Capture the cell that displays the provided text and extract its [x, y] central coordinate. 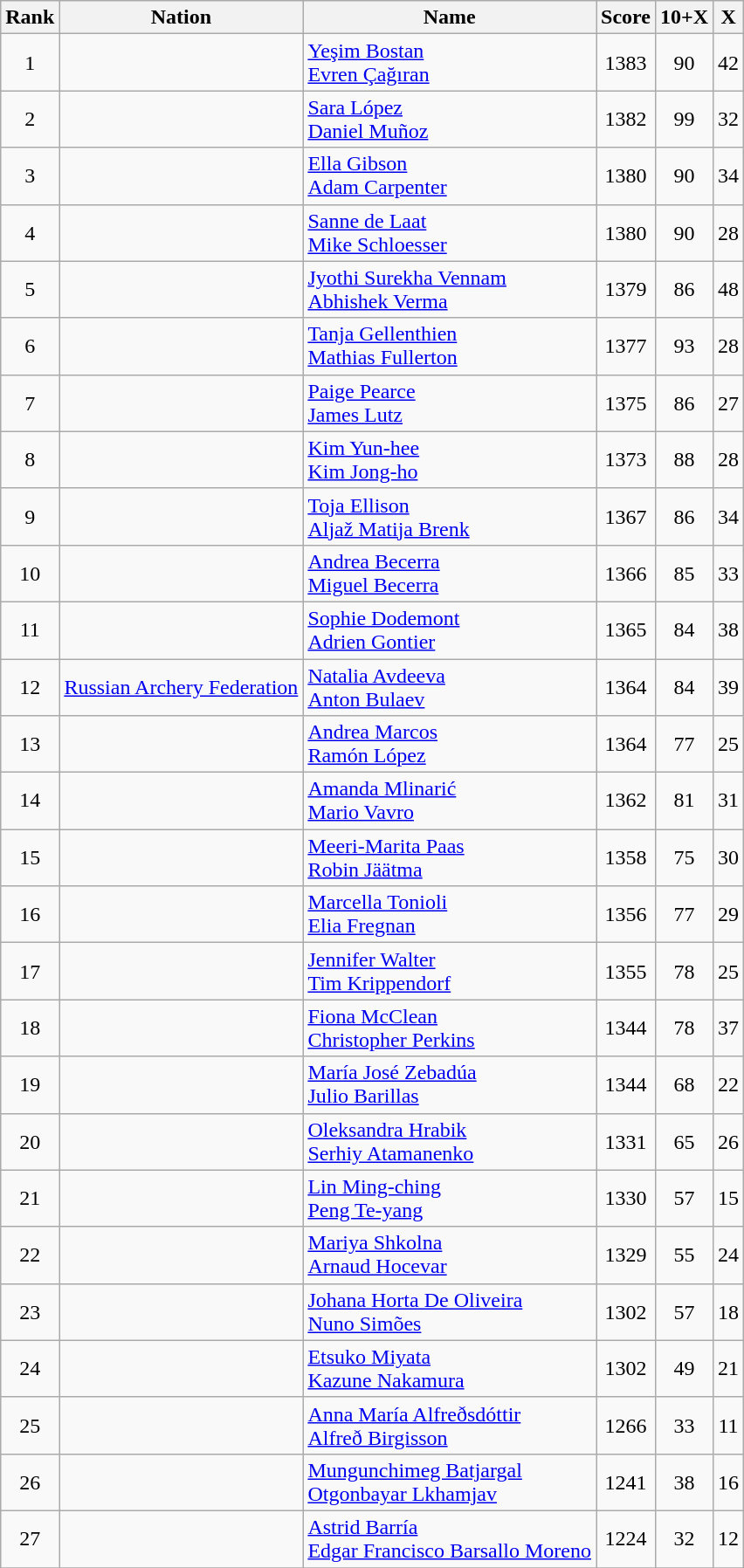
1330 [625, 1198]
55 [684, 1255]
Ella Gibson Adam Carpenter [450, 176]
Toja Ellison Aljaž Matija Brenk [450, 517]
4 [30, 232]
13 [30, 744]
1362 [625, 801]
23 [30, 1311]
Jyothi Surekha Vennam Abhishek Verma [450, 290]
6 [30, 346]
Jennifer Walter Tim Krippendorf [450, 971]
1266 [625, 1425]
1355 [625, 971]
Andrea Becerra Miguel Becerra [450, 573]
Marcella Tonioli Elia Fregnan [450, 915]
1379 [625, 290]
Fiona McClean Christopher Perkins [450, 1028]
29 [728, 915]
Etsuko Miyata Kazune Nakamura [450, 1369]
1356 [625, 915]
99 [684, 119]
Astrid Barría Edgar Francisco Barsallo Moreno [450, 1538]
Johana Horta De Oliveira Nuno Simões [450, 1311]
Name [450, 17]
1241 [625, 1482]
1224 [625, 1538]
Nation [182, 17]
1329 [625, 1255]
75 [684, 857]
Sanne de Laat Mike Schloesser [450, 232]
Yeşim Bostan Evren Çağıran [450, 63]
2 [30, 119]
1375 [625, 403]
68 [684, 1084]
20 [30, 1142]
5 [30, 290]
10+X [684, 17]
Natalia Avdeeva Anton Bulaev [450, 686]
1367 [625, 517]
1383 [625, 63]
85 [684, 573]
1366 [625, 573]
14 [30, 801]
31 [728, 801]
Kim Yun-hee Kim Jong-ho [450, 459]
30 [728, 857]
17 [30, 971]
Paige Pearce James Lutz [450, 403]
Sophie Dodemont Adrien Gontier [450, 630]
3 [30, 176]
1377 [625, 346]
Score [625, 17]
Tanja Gellenthien Mathias Fullerton [450, 346]
Mariya Shkolna Arnaud Hocevar [450, 1255]
Amanda Mlinarić Mario Vavro [450, 801]
1373 [625, 459]
Mungunchimeg Batjargal Otgonbayar Lkhamjav [450, 1482]
81 [684, 801]
1382 [625, 119]
39 [728, 686]
10 [30, 573]
42 [728, 63]
X [728, 17]
19 [30, 1084]
Anna María Alfreðsdóttir Alfreð Birgisson [450, 1425]
María José Zebadúa Julio Barillas [450, 1084]
Lin Ming-ching Peng Te-yang [450, 1198]
Sara López Daniel Muñoz [450, 119]
1365 [625, 630]
Meeri-Marita Paas Robin Jäätma [450, 857]
7 [30, 403]
8 [30, 459]
93 [684, 346]
1358 [625, 857]
37 [728, 1028]
49 [684, 1369]
Rank [30, 17]
48 [728, 290]
Andrea Marcos Ramón López [450, 744]
9 [30, 517]
1 [30, 63]
65 [684, 1142]
Oleksandra Hrabik Serhiy Atamanenko [450, 1142]
1331 [625, 1142]
Russian Archery Federation [182, 686]
88 [684, 459]
